Determine the [X, Y] coordinate at the center of the cell enclosing the given text.  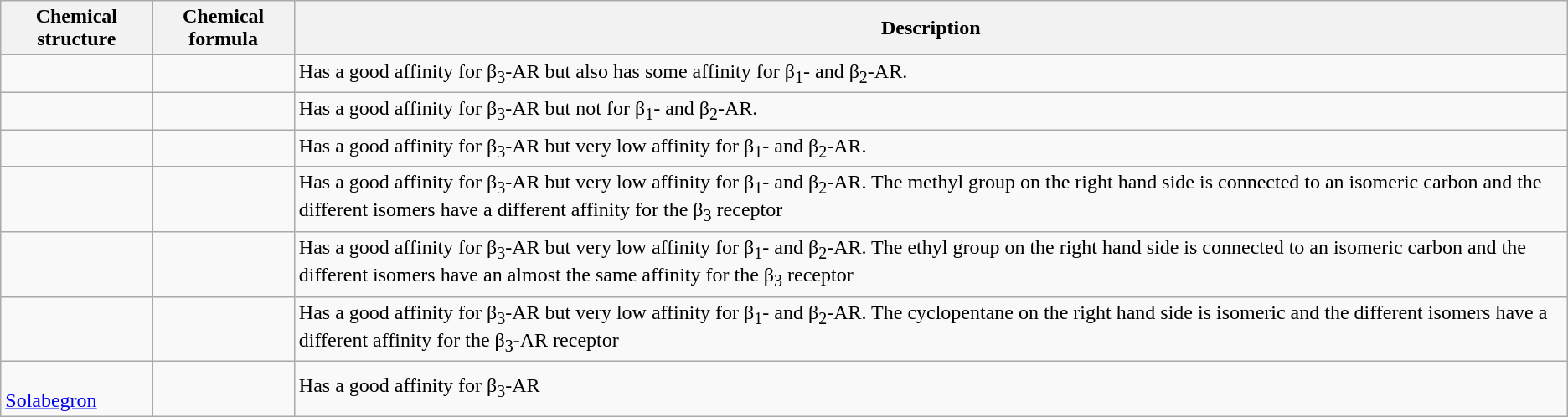
Chemical formula [223, 28]
Chemical structure [77, 28]
Has a good affinity for β3-AR but very low affinity for β1- and β2-AR. [931, 147]
Has a good affinity for β3-AR but also has some affinity for β1- and β2-AR. [931, 74]
Description [931, 28]
Has a good affinity for β3-AR but not for β1- and β2-AR. [931, 111]
Has a good affinity for β3-AR [931, 389]
Solabegron [77, 389]
